Return [x, y] of the center of cell containing provided text 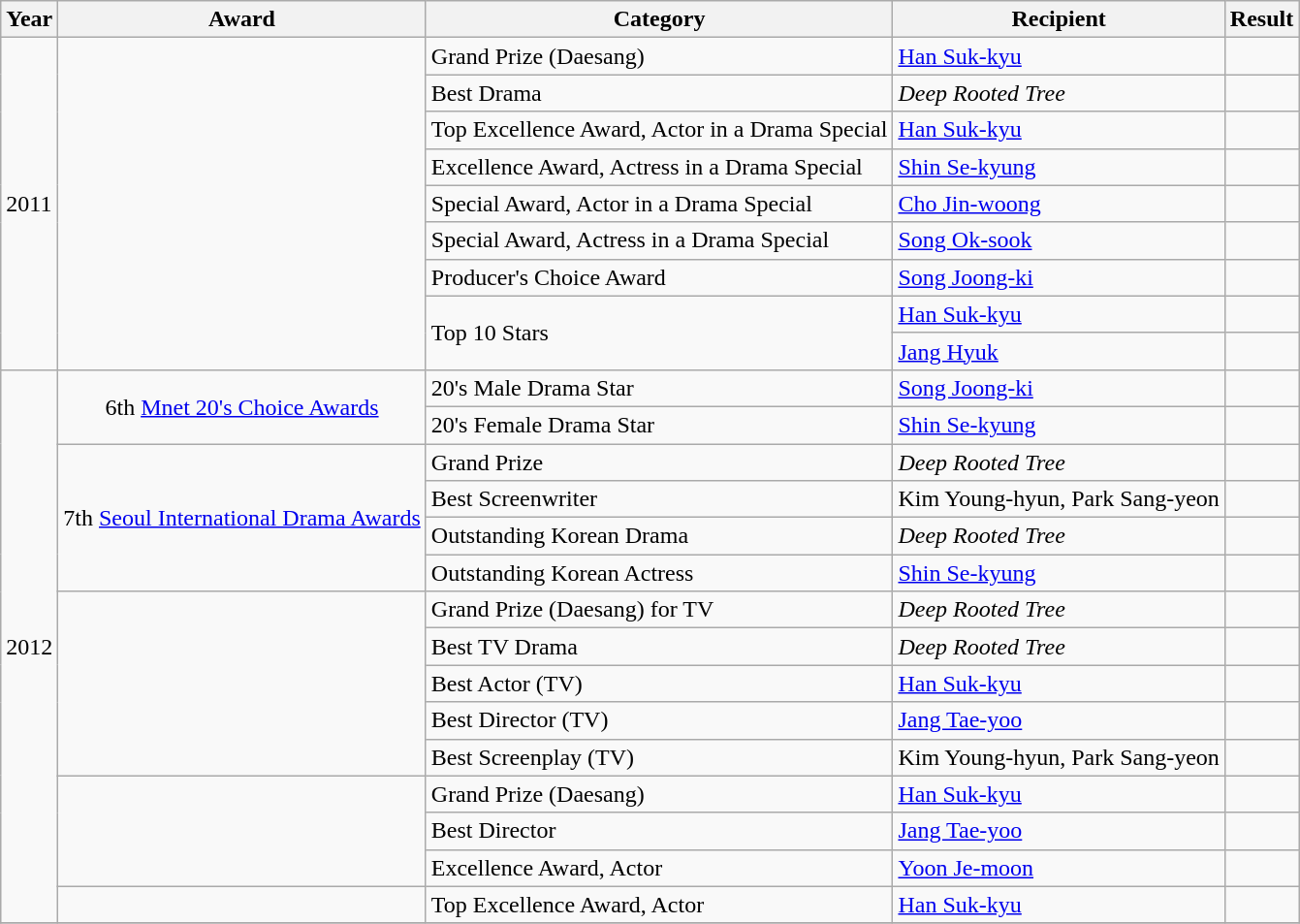
Producer's Choice Award [659, 277]
Yoon Je-moon [1059, 868]
Song Ok-sook [1059, 240]
Best Director (TV) [659, 720]
Best Screenplay (TV) [659, 757]
Best Actor (TV) [659, 684]
20's Female Drama Star [659, 425]
Top Excellence Award, Actor [659, 905]
Year [29, 19]
Excellence Award, Actress in a Drama Special [659, 167]
Best Drama [659, 93]
Outstanding Korean Actress [659, 573]
Jang Hyuk [1059, 351]
Excellence Award, Actor [659, 868]
Top Excellence Award, Actor in a Drama Special [659, 130]
Best TV Drama [659, 647]
2012 [29, 646]
Cho Jin-woong [1059, 204]
Special Award, Actor in a Drama Special [659, 204]
Recipient [1059, 19]
Category [659, 19]
7th Seoul International Drama Awards [242, 518]
Special Award, Actress in a Drama Special [659, 240]
6th Mnet 20's Choice Awards [242, 406]
Result [1261, 19]
2011 [29, 204]
Best Screenwriter [659, 499]
Grand Prize [659, 462]
Best Director [659, 831]
Award [242, 19]
Outstanding Korean Drama [659, 536]
20's Male Drama Star [659, 388]
Grand Prize (Daesang) for TV [659, 610]
Top 10 Stars [659, 333]
